For the text-containing cell, return its midpoint in (x, y) coordinate format. 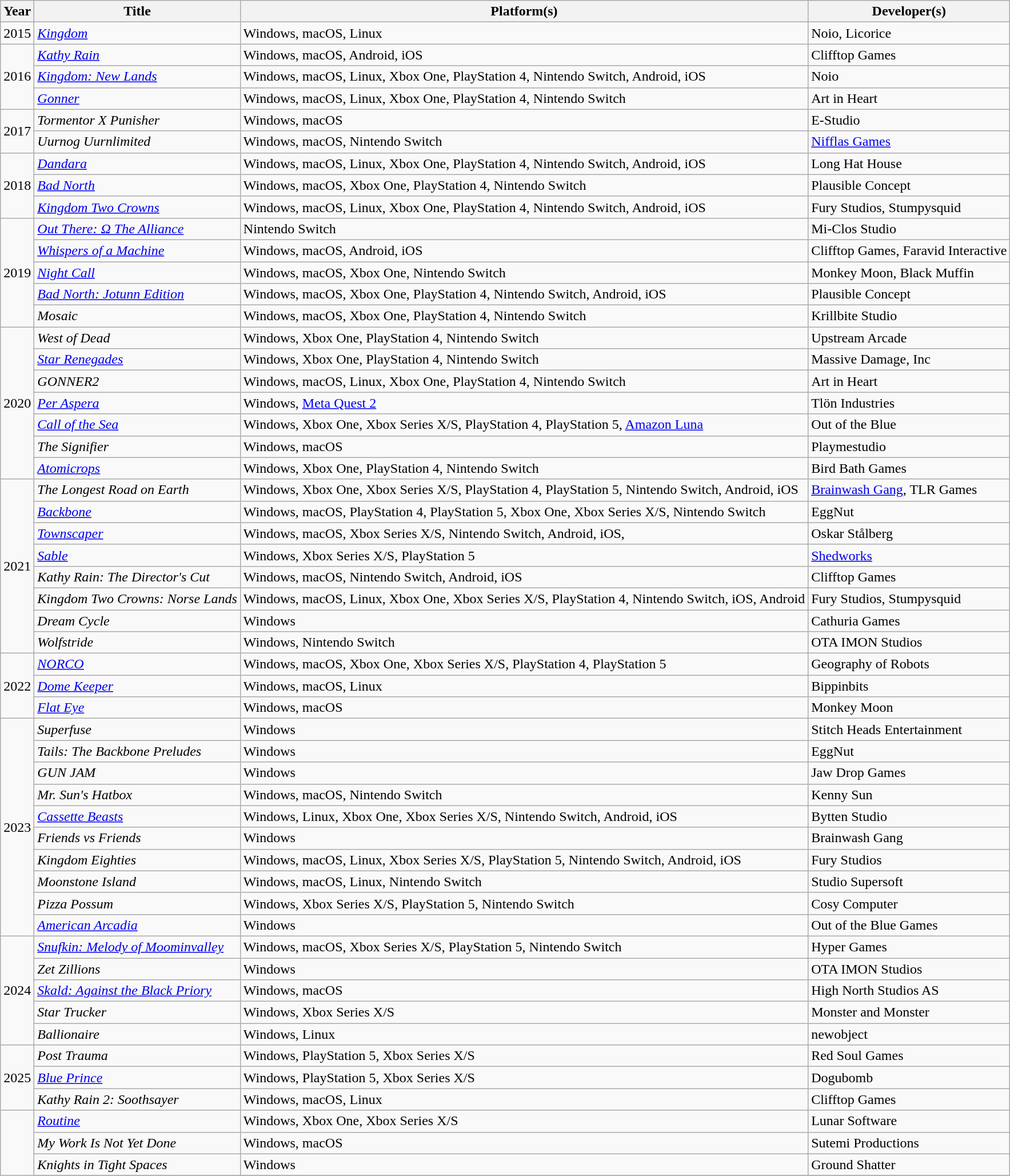
E-Studio (909, 120)
Flat Eye (137, 708)
Superfuse (137, 729)
2019 (17, 272)
Ballionaire (137, 1034)
Long Hat House (909, 164)
2018 (17, 185)
Gonner (137, 98)
Windows, macOS, Xbox One, Xbox Series X/S, PlayStation 4, PlayStation 5 (524, 664)
Star Trucker (137, 1012)
Brainwash Gang (909, 838)
Brainwash Gang, TLR Games (909, 490)
Clifftop Games, Faravid Interactive (909, 250)
Nifflas Games (909, 142)
Monster and Monster (909, 1012)
Bird Bath Games (909, 468)
Tails: The Backbone Preludes (137, 751)
Blue Prince (137, 1078)
Kathy Rain: The Director's Cut (137, 577)
2024 (17, 990)
Sutemi Productions (909, 1143)
2016 (17, 77)
Per Aspera (137, 403)
Windows, Xbox Series X/S, PlayStation 5 (524, 555)
Call of the Sea (137, 425)
Mi-Clos Studio (909, 229)
2021 (17, 566)
Routine (137, 1121)
Dogubomb (909, 1078)
Massive Damage, Inc (909, 360)
newobject (909, 1034)
Moonstone Island (137, 882)
High North Studios AS (909, 991)
2025 (17, 1078)
Hyper Games (909, 947)
2020 (17, 403)
Wolfstride (137, 643)
Krillbite Studio (909, 316)
Kenny Sun (909, 795)
Windows, macOS, Linux, Xbox Series X/S, PlayStation 5, Nintendo Switch, Android, iOS (524, 860)
Bad North: Jotunn Edition (137, 294)
Dandara (137, 164)
Bad North (137, 185)
Kathy Rain 2: Soothsayer (137, 1099)
Playmestudio (909, 447)
Cathuria Games (909, 620)
GUN JAM (137, 773)
Windows, macOS, Linux, Nintendo Switch (524, 882)
Red Soul Games (909, 1056)
Monkey Moon, Black Muffin (909, 273)
Knights in Tight Spaces (137, 1165)
Windows, Xbox Series X/S, PlayStation 5, Nintendo Switch (524, 903)
Out There: Ω The Alliance (137, 229)
American Arcadia (137, 925)
Kathy Rain (137, 55)
Kingdom Eighties (137, 860)
Stitch Heads Entertainment (909, 729)
Mosaic (137, 316)
Atomicrops (137, 468)
Out of the Blue (909, 425)
Windows, macOS, Linux, Xbox One, Xbox Series X/S, PlayStation 4, Nintendo Switch, iOS, Android (524, 599)
Kingdom Two Crowns: Norse Lands (137, 599)
Mr. Sun's Hatbox (137, 795)
Dome Keeper (137, 686)
West of Dead (137, 338)
Windows, Xbox One, Xbox Series X/S (524, 1121)
Ground Shatter (909, 1165)
Year (17, 11)
Windows, Xbox Series X/S (524, 1012)
Bytten Studio (909, 816)
Kingdom: New Lands (137, 77)
Shedworks (909, 555)
Nintendo Switch (524, 229)
Windows, Meta Quest 2 (524, 403)
Tormentor X Punisher (137, 120)
Windows, Nintendo Switch (524, 643)
Noio (909, 77)
Uurnog Uurnlimited (137, 142)
Lunar Software (909, 1121)
Dream Cycle (137, 620)
Noio, Licorice (909, 33)
Developer(s) (909, 11)
Windows, Xbox One, Xbox Series X/S, PlayStation 4, PlayStation 5, Amazon Luna (524, 425)
Snufkin: Melody of Moominvalley (137, 947)
Bippinbits (909, 686)
2023 (17, 828)
The Longest Road on Earth (137, 490)
Windows, macOS, Xbox One, Nintendo Switch (524, 273)
Studio Supersoft (909, 882)
Friends vs Friends (137, 838)
Oskar Stålberg (909, 533)
Out of the Blue Games (909, 925)
Backbone (137, 512)
2022 (17, 686)
Title (137, 11)
Windows, macOS, Xbox One, PlayStation 4, Nintendo Switch, Android, iOS (524, 294)
2017 (17, 131)
Windows, Xbox One, Xbox Series X/S, PlayStation 4, PlayStation 5, Nintendo Switch, Android, iOS (524, 490)
Windows, macOS, Xbox Series X/S, Nintendo Switch, Android, iOS, (524, 533)
NORCO (137, 664)
Fury Studios (909, 860)
Kingdom Two Crowns (137, 207)
Windows, Linux, Xbox One, Xbox Series X/S, Nintendo Switch, Android, iOS (524, 816)
Upstream Arcade (909, 338)
Tlön Industries (909, 403)
Night Call (137, 273)
My Work Is Not Yet Done (137, 1143)
The Signifier (137, 447)
Platform(s) (524, 11)
Cosy Computer (909, 903)
Windows, macOS, PlayStation 4, PlayStation 5, Xbox One, Xbox Series X/S, Nintendo Switch (524, 512)
Whispers of a Machine (137, 250)
Skald: Against the Black Priory (137, 991)
Pizza Possum (137, 903)
Zet Zillions (137, 969)
Windows, macOS, Xbox Series X/S, PlayStation 5, Nintendo Switch (524, 947)
Sable (137, 555)
Post Trauma (137, 1056)
GONNER2 (137, 381)
Cassette Beasts (137, 816)
Kingdom (137, 33)
Townscaper (137, 533)
Windows, macOS, Nintendo Switch, Android, iOS (524, 577)
Monkey Moon (909, 708)
Windows, Linux (524, 1034)
Geography of Robots (909, 664)
Star Renegades (137, 360)
2015 (17, 33)
Jaw Drop Games (909, 773)
